Output the (X, Y) coordinate of the center of the cell containing the given text.  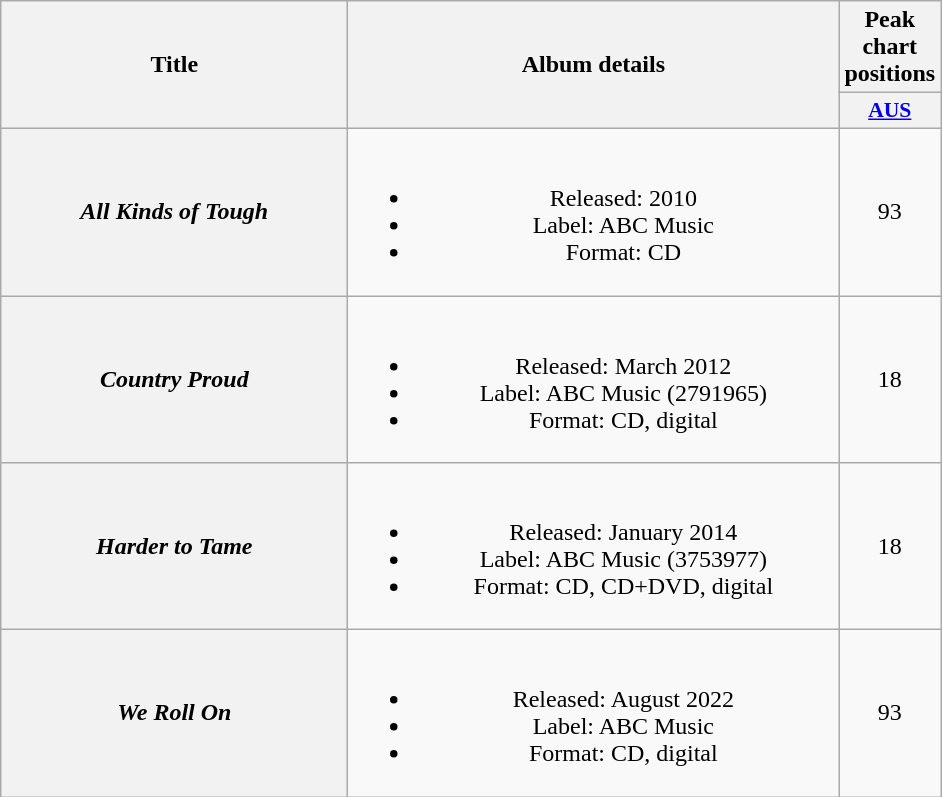
Title (174, 65)
Album details (594, 65)
AUS (890, 111)
Released: March 2012Label: ABC Music (2791965)Format: CD, digital (594, 380)
Harder to Tame (174, 546)
We Roll On (174, 714)
Released: August 2022Label: ABC MusicFormat: CD, digital (594, 714)
Released: January 2014Label: ABC Music (3753977)Format: CD, CD+DVD, digital (594, 546)
Country Proud (174, 380)
Peak chart positions (890, 47)
All Kinds of Tough (174, 212)
Released: 2010Label: ABC MusicFormat: CD (594, 212)
